Search for the cell housing the specified text and yield its (x, y) center coordinate. 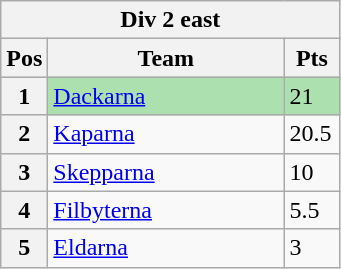
20.5 (312, 134)
1 (24, 96)
5.5 (312, 210)
Team (166, 58)
Filbyterna (166, 210)
Div 2 east (170, 20)
2 (24, 134)
21 (312, 96)
Skepparna (166, 172)
10 (312, 172)
Kaparna (166, 134)
5 (24, 248)
Pos (24, 58)
4 (24, 210)
Dackarna (166, 96)
Eldarna (166, 248)
Pts (312, 58)
